Locate the cell with the specified text and output its (x, y) center coordinate. 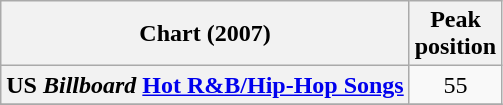
US Billboard Hot R&B/Hip-Hop Songs (205, 85)
Peakposition (455, 34)
Chart (2007) (205, 34)
55 (455, 85)
